Return the (X, Y) coordinate for the center point of the cell that contains the specified text.  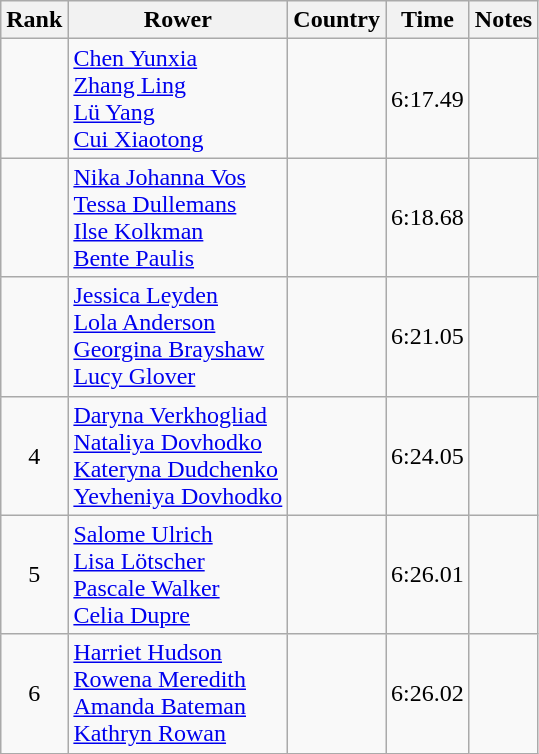
Country (337, 20)
Daryna VerkhogliadNataliya DovhodkoKateryna DudchenkoYevheniya Dovhodko (178, 456)
6:26.01 (428, 574)
Time (428, 20)
Harriet HudsonRowena MeredithAmanda BatemanKathryn Rowan (178, 694)
6 (34, 694)
Jessica LeydenLola AndersonGeorgina BrayshawLucy Glover (178, 336)
6:18.68 (428, 218)
Rank (34, 20)
Salome UlrichLisa LötscherPascale WalkerCelia Dupre (178, 574)
6:24.05 (428, 456)
4 (34, 456)
Nika Johanna VosTessa DullemansIlse KolkmanBente Paulis (178, 218)
Notes (503, 20)
Rower (178, 20)
6:21.05 (428, 336)
Chen YunxiaZhang LingLü YangCui Xiaotong (178, 98)
6:26.02 (428, 694)
5 (34, 574)
6:17.49 (428, 98)
